Scan for the cell matching the given text and deliver its (X, Y) coordinate at center. 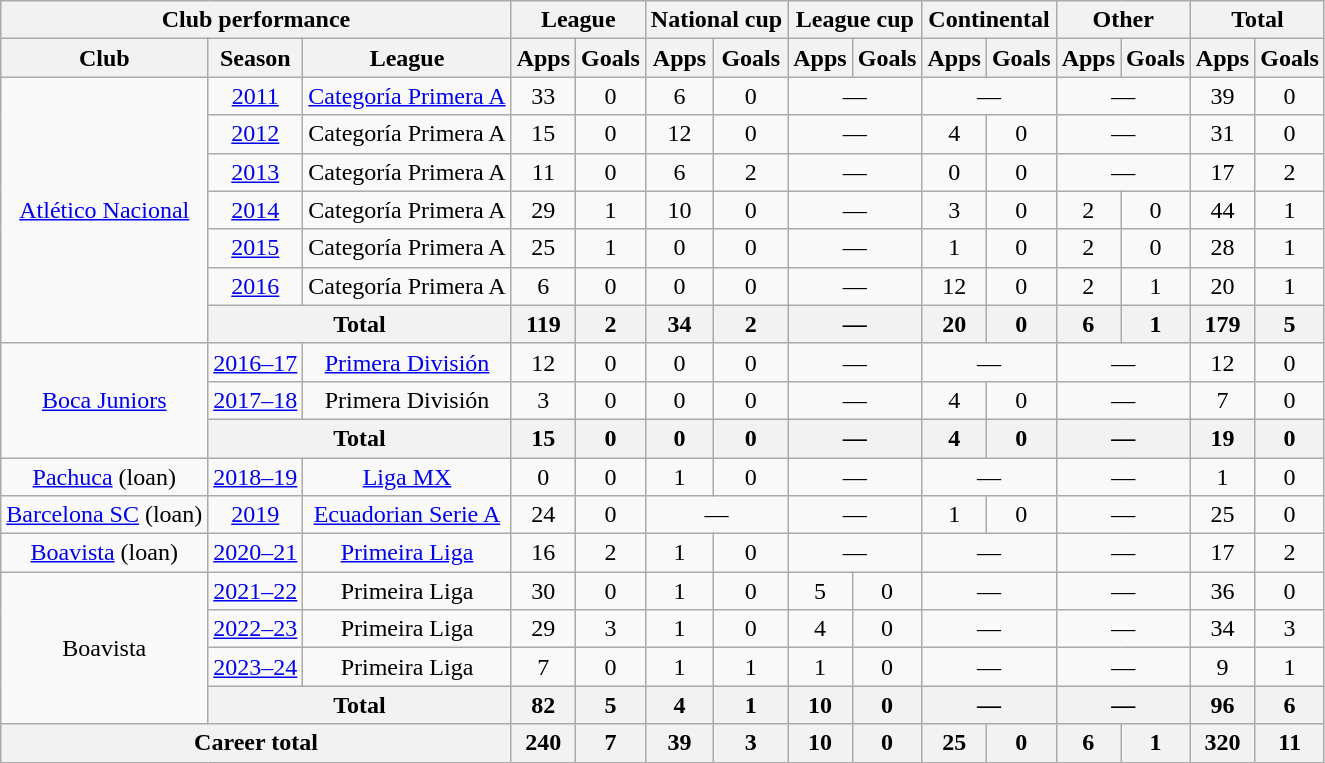
2013 (256, 172)
36 (1222, 591)
24 (543, 515)
2021–22 (256, 591)
2011 (256, 96)
19 (1222, 438)
Continental (989, 20)
Club performance (256, 20)
2016–17 (256, 362)
National cup (716, 20)
30 (543, 591)
Ecuadorian Serie A (407, 515)
119 (543, 324)
320 (1222, 743)
2019 (256, 515)
2017–18 (256, 400)
Barcelona SC (loan) (104, 515)
2022–23 (256, 629)
96 (1222, 705)
Atlético Nacional (104, 210)
16 (543, 553)
2023–24 (256, 667)
2015 (256, 248)
2018–19 (256, 477)
2014 (256, 210)
179 (1222, 324)
31 (1222, 134)
League cup (855, 20)
Liga MX (407, 477)
Club (104, 58)
2020–21 (256, 553)
2016 (256, 286)
Season (256, 58)
240 (543, 743)
9 (1222, 667)
2012 (256, 134)
Other (1123, 20)
82 (543, 705)
Boca Juniors (104, 400)
44 (1222, 210)
Boavista (loan) (104, 553)
Boavista (104, 648)
28 (1222, 248)
Pachuca (loan) (104, 477)
Career total (256, 743)
33 (543, 96)
